Find where the given text appears and provide that cell's center as (X, Y) coordinate. 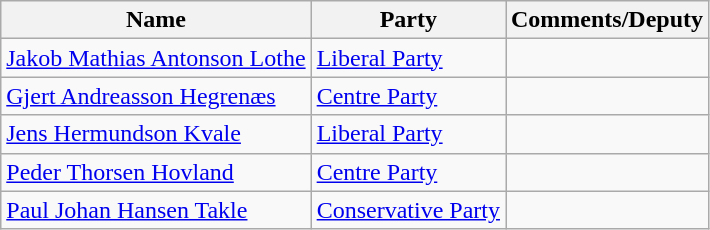
Name (156, 20)
Gjert Andreasson Hegrenæs (156, 96)
Conservative Party (408, 210)
Jens Hermundson Kvale (156, 134)
Party (408, 20)
Jakob Mathias Antonson Lothe (156, 58)
Peder Thorsen Hovland (156, 172)
Paul Johan Hansen Takle (156, 210)
Comments/Deputy (608, 20)
